Search for the cell housing the specified text and yield its (X, Y) center coordinate. 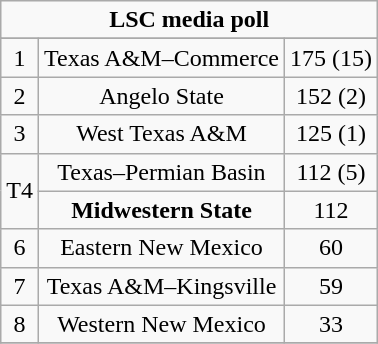
Texas–Permian Basin (161, 172)
6 (20, 248)
112 (5) (330, 172)
8 (20, 324)
33 (330, 324)
112 (330, 210)
T4 (20, 191)
Texas A&M–Kingsville (161, 286)
Midwestern State (161, 210)
7 (20, 286)
60 (330, 248)
Angelo State (161, 96)
2 (20, 96)
LSC media poll (190, 20)
125 (1) (330, 134)
West Texas A&M (161, 134)
1 (20, 58)
152 (2) (330, 96)
Eastern New Mexico (161, 248)
3 (20, 134)
59 (330, 286)
Western New Mexico (161, 324)
Texas A&M–Commerce (161, 58)
175 (15) (330, 58)
